Provide the [x, y] coordinate of the cell's center where the given text is located.  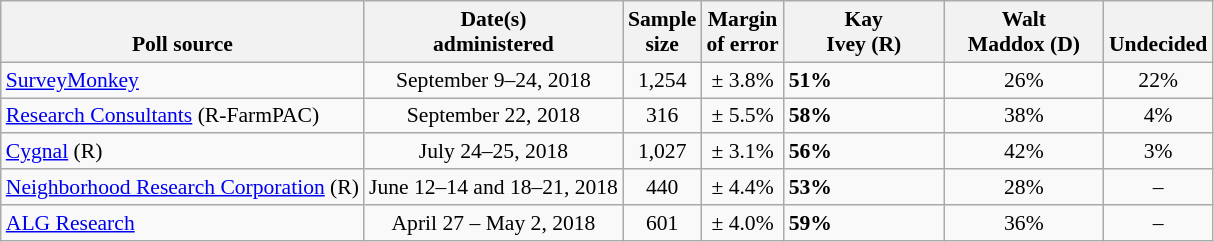
September 22, 2018 [494, 116]
± 4.0% [742, 223]
1,027 [662, 152]
53% [864, 187]
Research Consultants (R-FarmPAC) [182, 116]
± 3.8% [742, 80]
WaltMaddox (D) [1024, 32]
601 [662, 223]
± 3.1% [742, 152]
July 24–25, 2018 [494, 152]
38% [1024, 116]
± 5.5% [742, 116]
36% [1024, 223]
42% [1024, 152]
KayIvey (R) [864, 32]
Samplesize [662, 32]
September 9–24, 2018 [494, 80]
Date(s)administered [494, 32]
SurveyMonkey [182, 80]
± 4.4% [742, 187]
Undecided [1158, 32]
Cygnal (R) [182, 152]
59% [864, 223]
440 [662, 187]
51% [864, 80]
58% [864, 116]
ALG Research [182, 223]
June 12–14 and 18–21, 2018 [494, 187]
3% [1158, 152]
4% [1158, 116]
Marginof error [742, 32]
Neighborhood Research Corporation (R) [182, 187]
28% [1024, 187]
26% [1024, 80]
56% [864, 152]
April 27 – May 2, 2018 [494, 223]
22% [1158, 80]
Poll source [182, 32]
1,254 [662, 80]
316 [662, 116]
